Return [x, y] of the center of cell containing provided text 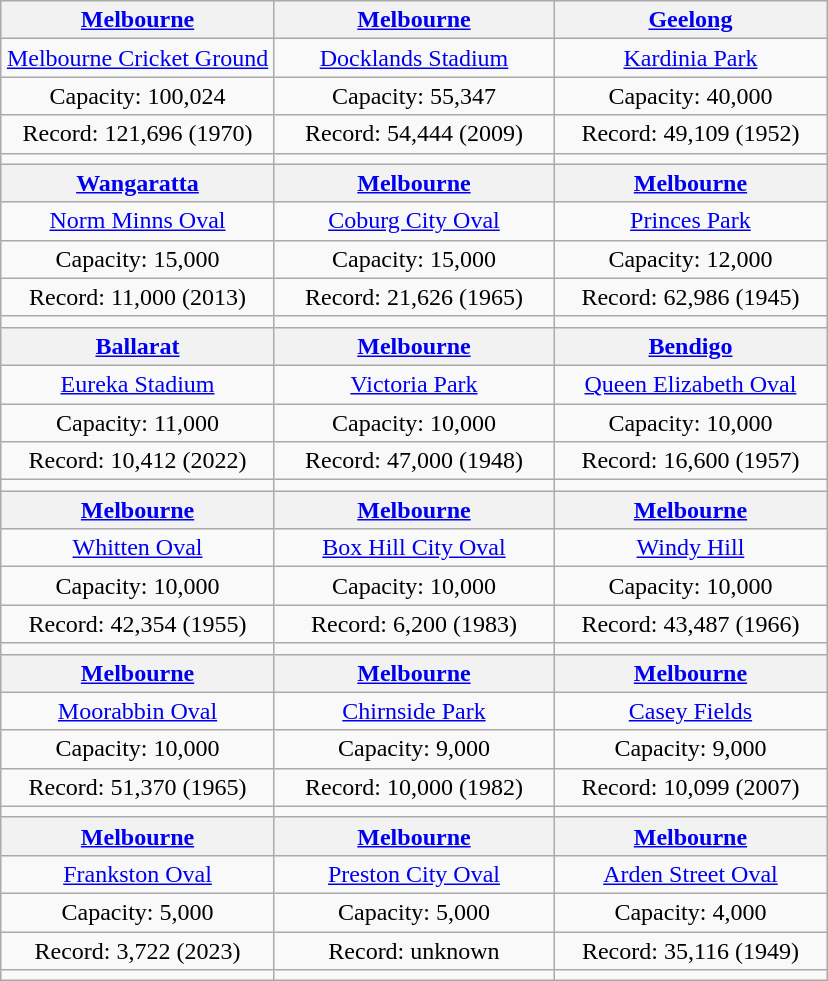
Record: 51,370 (1965) [137, 787]
Preston City Oval [414, 874]
Record: 3,722 (2023) [137, 951]
Ballarat [137, 346]
Capacity: 11,000 [137, 423]
Chirnside Park [414, 711]
Record: 54,444 (2009) [414, 134]
Record: 10,099 (2007) [690, 787]
Bendigo [690, 346]
Victoria Park [414, 384]
Coburg City Oval [414, 221]
Record: 10,412 (2022) [137, 461]
Melbourne Cricket Ground [137, 58]
Princes Park [690, 221]
Capacity: 55,347 [414, 96]
Record: 16,600 (1957) [690, 461]
Record: 42,354 (1955) [137, 624]
Record: 121,696 (1970) [137, 134]
Capacity: 100,024 [137, 96]
Kardinia Park [690, 58]
Eureka Stadium [137, 384]
Arden Street Oval [690, 874]
Casey Fields [690, 711]
Record: 49,109 (1952) [690, 134]
Record: 47,000 (1948) [414, 461]
Capacity: 4,000 [690, 912]
Queen Elizabeth Oval [690, 384]
Record: 43,487 (1966) [690, 624]
Box Hill City Oval [414, 548]
Capacity: 12,000 [690, 259]
Wangaratta [137, 183]
Geelong [690, 20]
Norm Minns Oval [137, 221]
Frankston Oval [137, 874]
Record: 11,000 (2013) [137, 297]
Whitten Oval [137, 548]
Record: 10,000 (1982) [414, 787]
Moorabbin Oval [137, 711]
Capacity: 40,000 [690, 96]
Record: unknown [414, 951]
Record: 62,986 (1945) [690, 297]
Record: 6,200 (1983) [414, 624]
Windy Hill [690, 548]
Record: 35,116 (1949) [690, 951]
Docklands Stadium [414, 58]
Record: 21,626 (1965) [414, 297]
